Extract the (x, y) coordinate from the center of the cell holding the provided text.  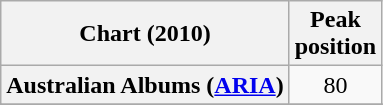
Peakposition (335, 34)
Chart (2010) (145, 34)
Australian Albums (ARIA) (145, 85)
80 (335, 85)
